For the text-containing cell, return its midpoint in [X, Y] coordinate format. 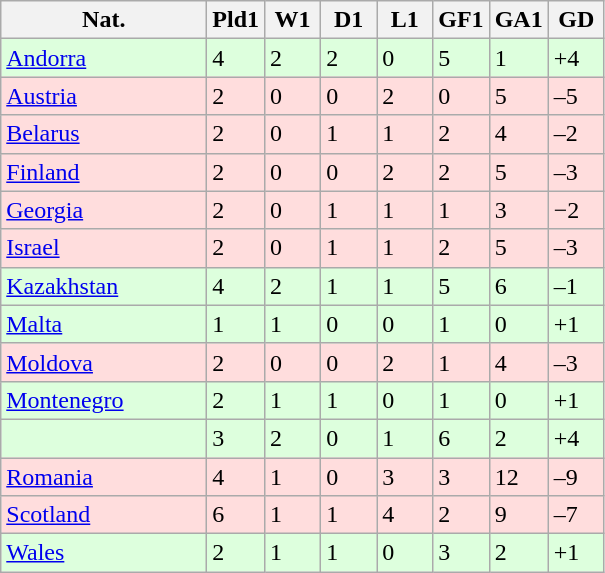
Romania [104, 477]
Andorra [104, 58]
Austria [104, 96]
Malta [104, 324]
Scotland [104, 515]
L1 [405, 20]
−2 [576, 210]
9 [518, 515]
Nat. [104, 20]
Finland [104, 172]
Georgia [104, 210]
Belarus [104, 134]
Israel [104, 248]
–2 [576, 134]
Pld1 [236, 20]
D1 [349, 20]
Moldova [104, 362]
GD [576, 20]
–9 [576, 477]
–1 [576, 286]
Kazakhstan [104, 286]
GF1 [461, 20]
12 [518, 477]
Wales [104, 553]
–5 [576, 96]
GA1 [518, 20]
Montenegro [104, 400]
–7 [576, 515]
W1 [293, 20]
